Identify which cell holds the provided text, then report its (x, y) central coordinate. 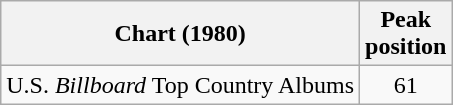
61 (406, 85)
Chart (1980) (180, 34)
Peakposition (406, 34)
U.S. Billboard Top Country Albums (180, 85)
